Find where the given text appears and provide that cell's center as (X, Y) coordinate. 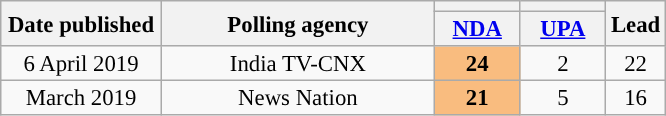
24 (477, 64)
UPA (563, 30)
2 (563, 64)
5 (563, 98)
Polling agency (298, 24)
Date published (82, 24)
16 (636, 98)
22 (636, 64)
March 2019 (82, 98)
News Nation (298, 98)
21 (477, 98)
Lead (636, 24)
NDA (477, 30)
India TV-CNX (298, 64)
6 April 2019 (82, 64)
